Locate the cell with the specified text and output its [X, Y] center coordinate. 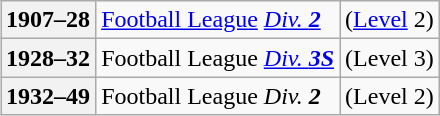
(Level 3) [390, 58]
1928–32 [48, 58]
Football League Div. 3S [218, 58]
1907–28 [48, 20]
1932–49 [48, 96]
